Scan for the cell matching the given text and deliver its [X, Y] coordinate at center. 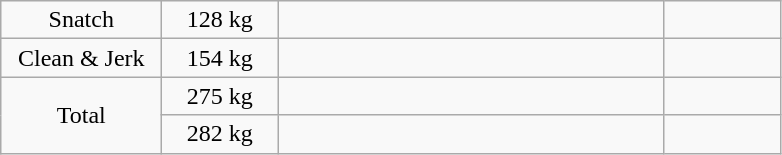
275 kg [220, 96]
Total [82, 115]
154 kg [220, 58]
Snatch [82, 20]
Clean & Jerk [82, 58]
282 kg [220, 134]
128 kg [220, 20]
